Pinpoint the cell where the given text exists, returning its [x, y] midpoint coordinate. 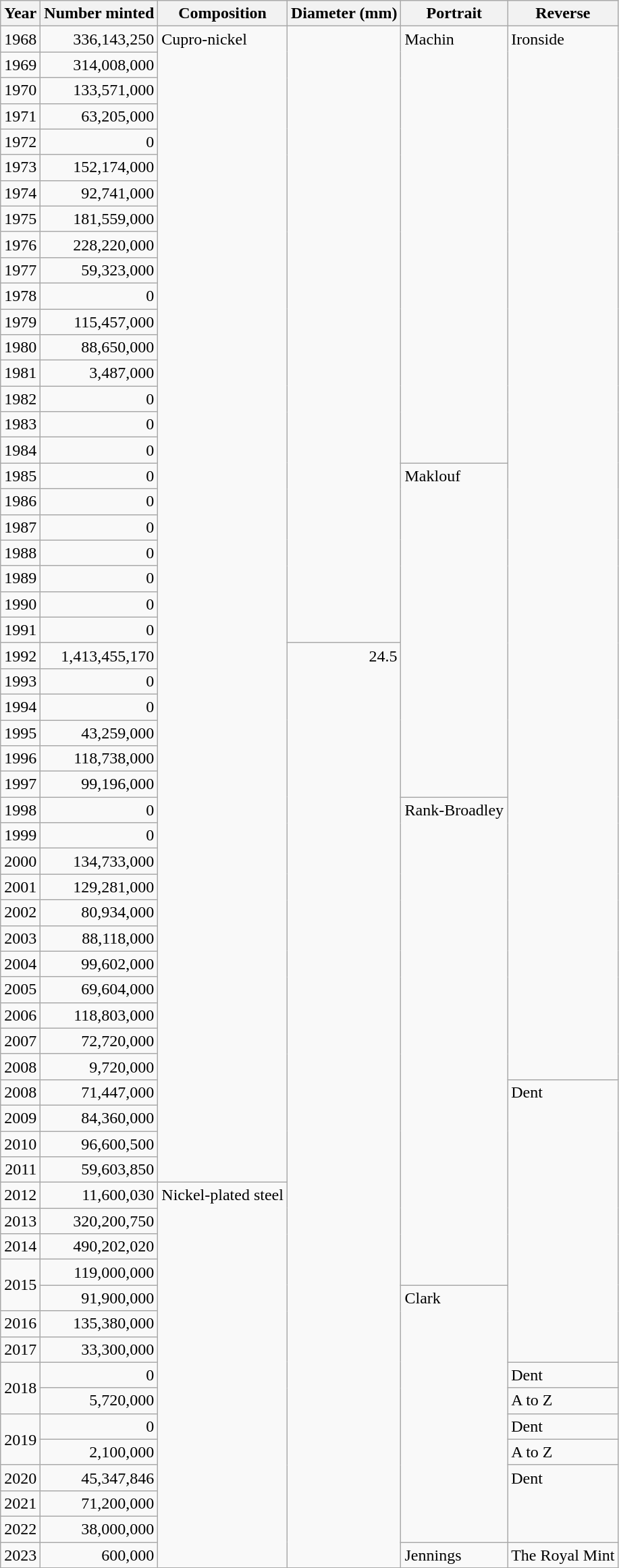
33,300,000 [99, 1349]
1989 [20, 578]
2022 [20, 1529]
134,733,000 [99, 861]
2004 [20, 964]
1988 [20, 553]
1990 [20, 604]
1987 [20, 527]
71,200,000 [99, 1503]
490,202,020 [99, 1247]
84,360,000 [99, 1118]
600,000 [99, 1555]
Number minted [99, 13]
59,603,850 [99, 1170]
2006 [20, 1015]
118,738,000 [99, 759]
135,380,000 [99, 1324]
2023 [20, 1555]
Portrait [454, 13]
99,196,000 [99, 784]
2001 [20, 887]
2009 [20, 1118]
88,650,000 [99, 348]
1986 [20, 502]
1997 [20, 784]
2018 [20, 1388]
Clark [454, 1413]
314,008,000 [99, 65]
2014 [20, 1247]
1968 [20, 39]
320,200,750 [99, 1221]
1994 [20, 707]
1969 [20, 65]
1984 [20, 450]
118,803,000 [99, 1015]
1982 [20, 399]
96,600,500 [99, 1144]
69,604,000 [99, 990]
1996 [20, 759]
Composition [223, 13]
2,100,000 [99, 1452]
2017 [20, 1349]
2007 [20, 1041]
43,259,000 [99, 732]
2020 [20, 1478]
2012 [20, 1195]
88,118,000 [99, 938]
63,205,000 [99, 116]
1,413,455,170 [99, 655]
Diameter (mm) [344, 13]
1974 [20, 193]
Maklouf [454, 630]
Year [20, 13]
2005 [20, 990]
1983 [20, 425]
Nickel-plated steel [223, 1376]
Cupro-nickel [223, 605]
1975 [20, 219]
5,720,000 [99, 1401]
Reverse [563, 13]
80,934,000 [99, 913]
2011 [20, 1170]
129,281,000 [99, 887]
152,174,000 [99, 167]
3,487,000 [99, 373]
1970 [20, 90]
2010 [20, 1144]
45,347,846 [99, 1478]
1992 [20, 655]
1976 [20, 244]
1991 [20, 630]
9,720,000 [99, 1066]
11,600,030 [99, 1195]
2002 [20, 913]
1971 [20, 116]
92,741,000 [99, 193]
1977 [20, 270]
1985 [20, 476]
2015 [20, 1285]
91,900,000 [99, 1298]
2000 [20, 861]
1978 [20, 296]
2013 [20, 1221]
2019 [20, 1439]
1979 [20, 322]
181,559,000 [99, 219]
Rank-Broadley [454, 1041]
1973 [20, 167]
228,220,000 [99, 244]
1981 [20, 373]
336,143,250 [99, 39]
119,000,000 [99, 1272]
1999 [20, 836]
24.5 [344, 1105]
72,720,000 [99, 1041]
Ironside [563, 553]
99,602,000 [99, 964]
2016 [20, 1324]
59,323,000 [99, 270]
2021 [20, 1503]
115,457,000 [99, 322]
2003 [20, 938]
1980 [20, 348]
133,571,000 [99, 90]
1998 [20, 810]
1972 [20, 142]
1995 [20, 732]
The Royal Mint [563, 1555]
Machin [454, 244]
38,000,000 [99, 1529]
Jennings [454, 1555]
1993 [20, 681]
71,447,000 [99, 1092]
